Return the [X, Y] coordinate for the center point of the cell that contains the specified text.  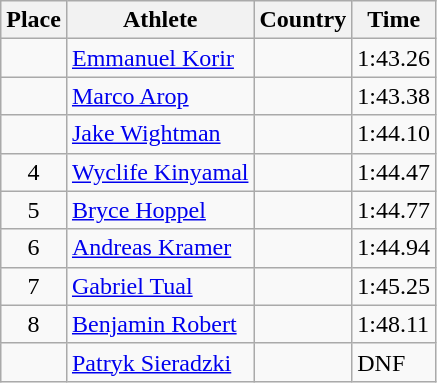
Patryk Sieradzki [160, 362]
Gabriel Tual [160, 286]
1:45.25 [394, 286]
1:48.11 [394, 324]
1:43.38 [394, 96]
Country [303, 20]
Wyclife Kinyamal [160, 172]
Time [394, 20]
1:44.94 [394, 248]
7 [34, 286]
Bryce Hoppel [160, 210]
Emmanuel Korir [160, 58]
Benjamin Robert [160, 324]
DNF [394, 362]
5 [34, 210]
1:44.47 [394, 172]
Andreas Kramer [160, 248]
Place [34, 20]
Athlete [160, 20]
6 [34, 248]
1:44.10 [394, 134]
8 [34, 324]
Marco Arop [160, 96]
Jake Wightman [160, 134]
1:43.26 [394, 58]
4 [34, 172]
1:44.77 [394, 210]
